From the cell containing the given text, extract its center point as [X, Y] coordinate. 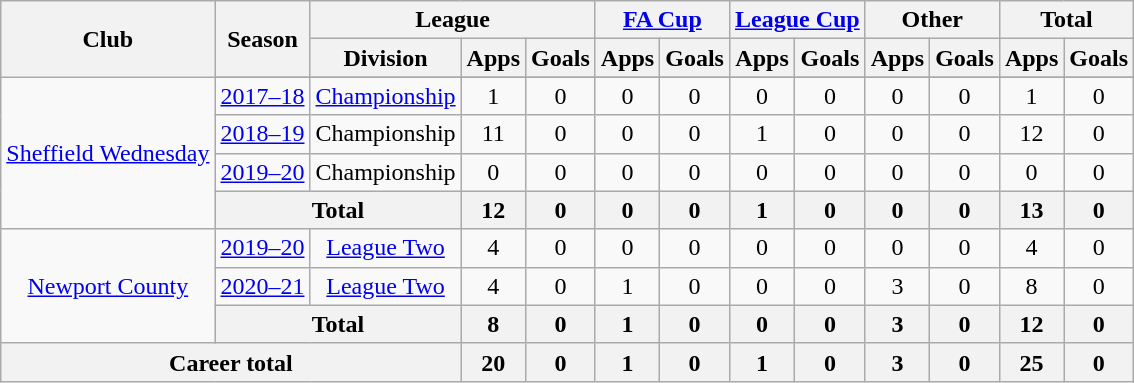
11 [493, 134]
Sheffield Wednesday [108, 153]
Career total [231, 362]
2018–19 [262, 134]
League Cup [797, 20]
20 [493, 362]
2020–21 [262, 286]
Other [932, 20]
Club [108, 39]
League [452, 20]
13 [1031, 210]
25 [1031, 362]
Division [386, 58]
2017–18 [262, 96]
Newport County [108, 286]
FA Cup [662, 20]
Season [262, 39]
